Provide the [x, y] coordinate of the cell's center where the given text is located.  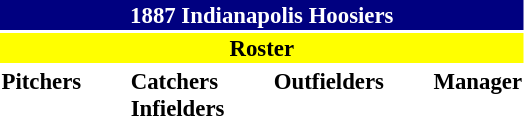
1887 Indianapolis Hoosiers [262, 15]
Roster [262, 48]
